Return the (X, Y) coordinate for the center point of the cell that contains the specified text.  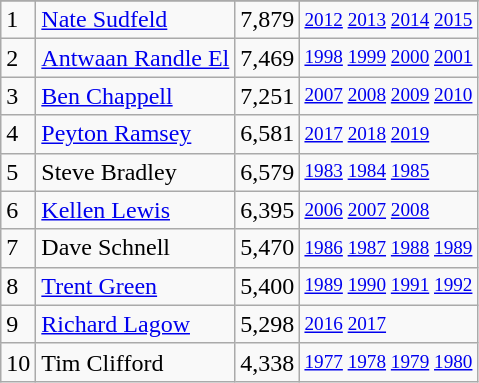
Tim Clifford (136, 362)
5,470 (268, 248)
8 (18, 286)
1977 1978 1979 1980 (388, 362)
5,298 (268, 324)
6,395 (268, 210)
1986 1987 1988 1989 (388, 248)
Ben Chappell (136, 96)
1983 1984 1985 (388, 172)
1989 1990 1991 1992 (388, 286)
6,581 (268, 134)
2016 2017 (388, 324)
1 (18, 20)
5 (18, 172)
2017 2018 2019 (388, 134)
Antwaan Randle El (136, 58)
10 (18, 362)
2006 2007 2008 (388, 210)
Richard Lagow (136, 324)
1998 1999 2000 2001 (388, 58)
2 (18, 58)
Trent Green (136, 286)
6 (18, 210)
Nate Sudfeld (136, 20)
7,469 (268, 58)
Kellen Lewis (136, 210)
9 (18, 324)
7,879 (268, 20)
Peyton Ramsey (136, 134)
6,579 (268, 172)
7,251 (268, 96)
7 (18, 248)
2012 2013 2014 2015 (388, 20)
Dave Schnell (136, 248)
4,338 (268, 362)
Steve Bradley (136, 172)
4 (18, 134)
5,400 (268, 286)
3 (18, 96)
2007 2008 2009 2010 (388, 96)
